Scan for the cell matching the given text and deliver its (X, Y) coordinate at center. 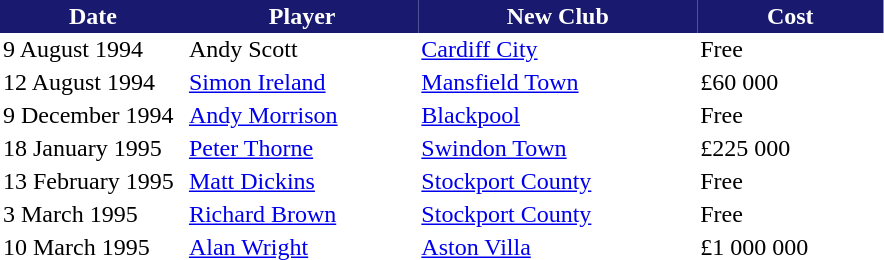
Matt Dickins (302, 182)
Swindon Town (558, 148)
Blackpool (558, 116)
Peter Thorne (302, 148)
Simon Ireland (302, 82)
3 March 1995 (93, 214)
Player (302, 16)
12 August 1994 (93, 82)
£60 000 (790, 82)
Andy Morrison (302, 116)
Date (93, 16)
Cardiff City (558, 50)
9 August 1994 (93, 50)
18 January 1995 (93, 148)
Mansfield Town (558, 82)
Cost (790, 16)
13 February 1995 (93, 182)
New Club (558, 16)
Andy Scott (302, 50)
Richard Brown (302, 214)
9 December 1994 (93, 116)
£225 000 (790, 148)
